Find where the given text appears and provide that cell's center as (X, Y) coordinate. 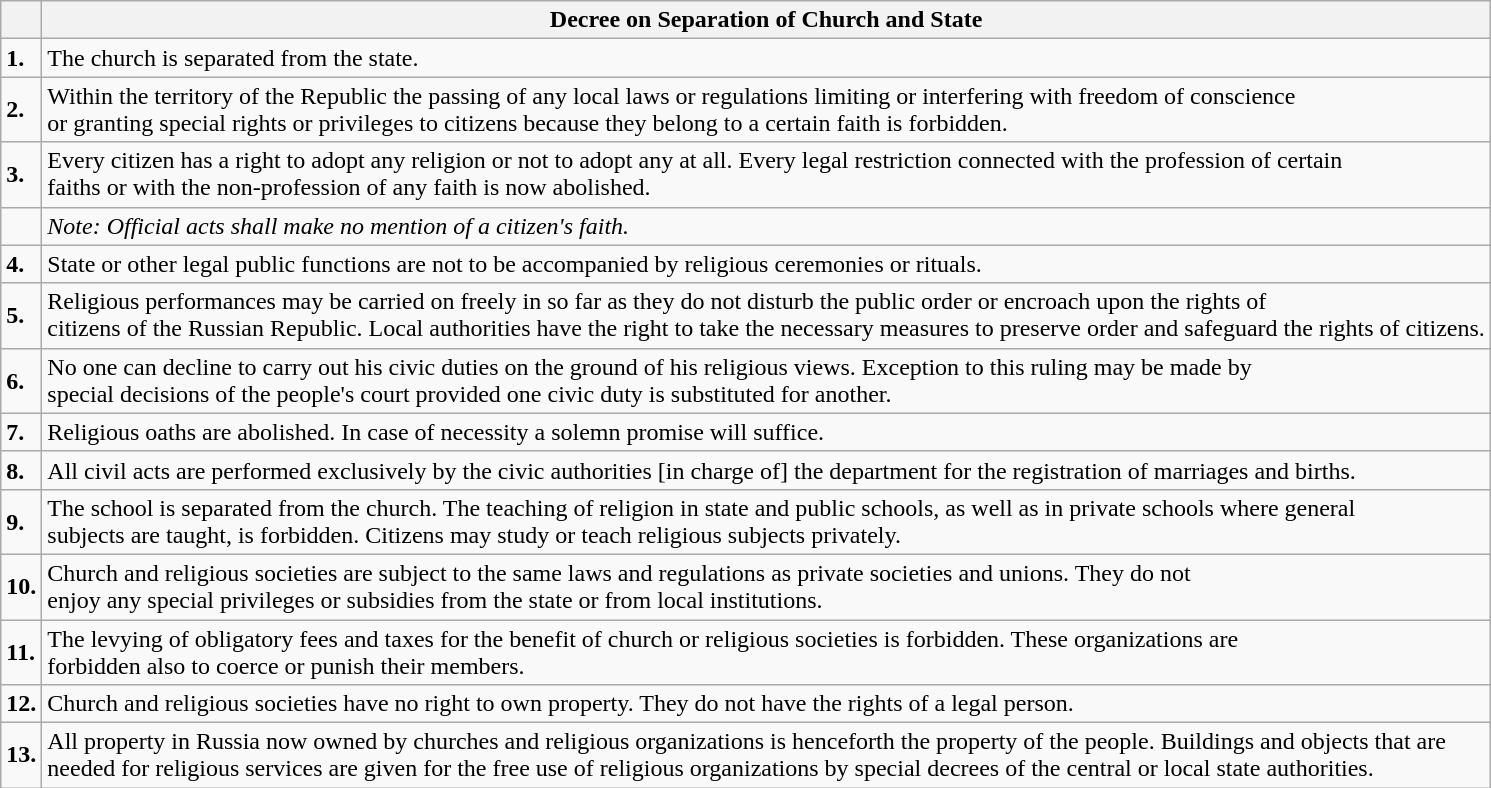
3. (22, 174)
2. (22, 110)
5. (22, 316)
10. (22, 586)
13. (22, 756)
9. (22, 522)
8. (22, 470)
Decree on Separation of Church and State (766, 20)
The church is separated from the state. (766, 58)
11. (22, 652)
Note: Official acts shall make no mention of a citizen's faith. (766, 226)
7. (22, 432)
12. (22, 704)
Church and religious societies have no right to own property. They do not have the rights of a legal person. (766, 704)
1. (22, 58)
Religious oaths are abolished. In case of necessity a solemn promise will suffice. (766, 432)
State or other legal public functions are not to be accompanied by religious ceremonies or rituals. (766, 264)
All civil acts are performed exclusively by the civic authorities [in charge of] the department for the registration of marriages and births. (766, 470)
4. (22, 264)
6. (22, 380)
